Return [X, Y] of the center of cell containing provided text 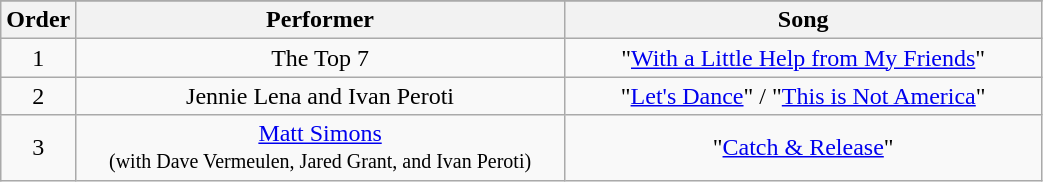
"Catch & Release" [803, 148]
"With a Little Help from My Friends" [803, 58]
The Top 7 [320, 58]
1 [38, 58]
Order [38, 20]
Performer [320, 20]
2 [38, 96]
Matt Simons (with Dave Vermeulen, Jared Grant, and Ivan Peroti) [320, 148]
Song [803, 20]
3 [38, 148]
"Let's Dance" / "This is Not America" [803, 96]
Jennie Lena and Ivan Peroti [320, 96]
